Locate the cell with the specified text and output its [x, y] center coordinate. 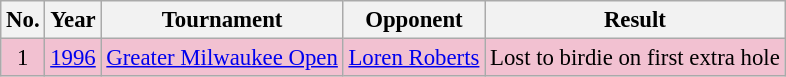
Opponent [414, 20]
Tournament [222, 20]
Greater Milwaukee Open [222, 58]
No. [23, 20]
1 [23, 58]
1996 [73, 58]
Year [73, 20]
Result [635, 20]
Loren Roberts [414, 58]
Lost to birdie on first extra hole [635, 58]
